Return the [X, Y] coordinate for the center point of the cell that contains the specified text.  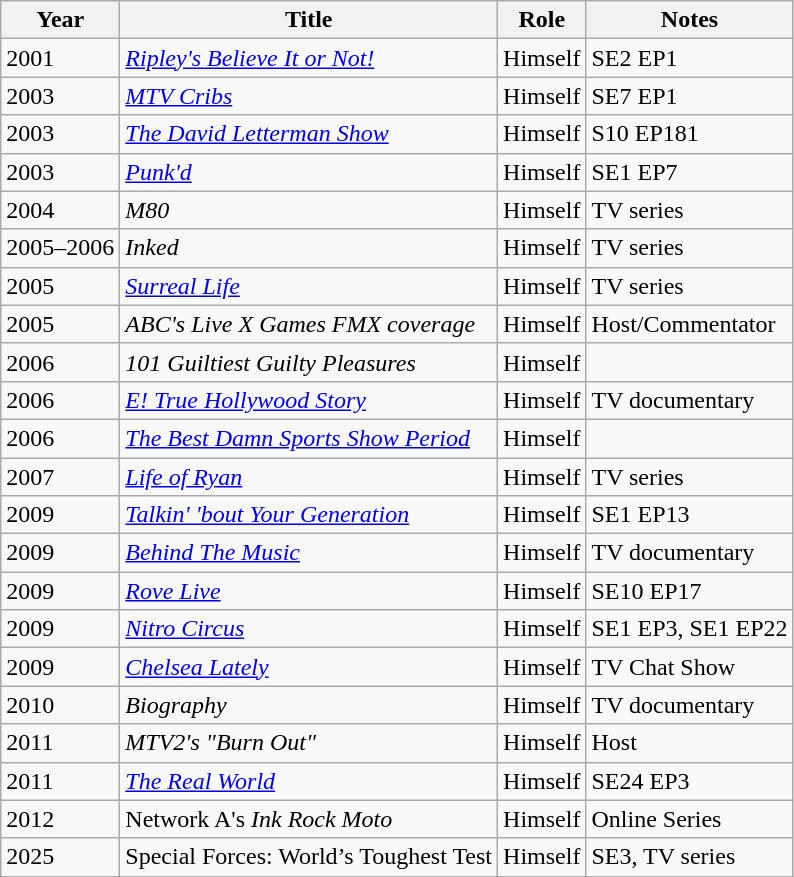
2010 [60, 705]
Title [309, 20]
SE2 EP1 [690, 58]
Chelsea Lately [309, 667]
SE3, TV series [690, 857]
SE1 EP3, SE1 EP22 [690, 629]
M80 [309, 210]
Behind The Music [309, 553]
Host/Commentator [690, 324]
Network A's Ink Rock Moto [309, 819]
SE1 EP7 [690, 172]
SE24 EP3 [690, 781]
SE7 EP1 [690, 96]
Online Series [690, 819]
2007 [60, 477]
MTV Cribs [309, 96]
Inked [309, 248]
2012 [60, 819]
Biography [309, 705]
Life of Ryan [309, 477]
MTV2's "Burn Out" [309, 743]
Special Forces: World’s Toughest Test [309, 857]
2004 [60, 210]
E! True Hollywood Story [309, 400]
2025 [60, 857]
101 Guiltiest Guilty Pleasures [309, 362]
Nitro Circus [309, 629]
The David Letterman Show [309, 134]
The Best Damn Sports Show Period [309, 438]
TV Chat Show [690, 667]
Notes [690, 20]
2005–2006 [60, 248]
Role [542, 20]
Surreal Life [309, 286]
SE10 EP17 [690, 591]
Talkin' 'bout Your Generation [309, 515]
The Real World [309, 781]
S10 EP181 [690, 134]
ABC's Live X Games FMX coverage [309, 324]
Rove Live [309, 591]
Year [60, 20]
Ripley's Believe It or Not! [309, 58]
Host [690, 743]
2001 [60, 58]
SE1 EP13 [690, 515]
Punk'd [309, 172]
